For the text-containing cell, return its midpoint in [X, Y] coordinate format. 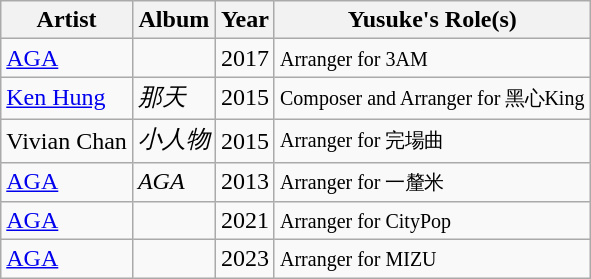
Arranger for MIZU [432, 259]
Arranger for CityPop [432, 221]
Arranger for 一釐米 [432, 182]
Yusuke's Role(s) [432, 20]
2013 [244, 182]
Arranger for 完場曲 [432, 140]
Ken Hung [67, 98]
2023 [244, 259]
Vivian Chan [67, 140]
小人物 [174, 140]
2017 [244, 58]
Artist [67, 20]
那天 [174, 98]
Year [244, 20]
Arranger for 3AM [432, 58]
Composer and Arranger for 黑心King [432, 98]
Album [174, 20]
2021 [244, 221]
